For the text-containing cell, return its midpoint in [x, y] coordinate format. 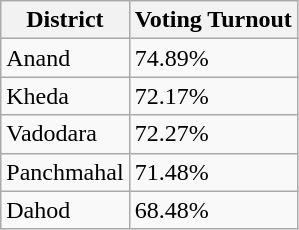
Voting Turnout [213, 20]
Panchmahal [65, 172]
72.17% [213, 96]
68.48% [213, 210]
71.48% [213, 172]
74.89% [213, 58]
Kheda [65, 96]
District [65, 20]
Dahod [65, 210]
Vadodara [65, 134]
72.27% [213, 134]
Anand [65, 58]
